Capture the cell that displays the provided text and extract its [X, Y] central coordinate. 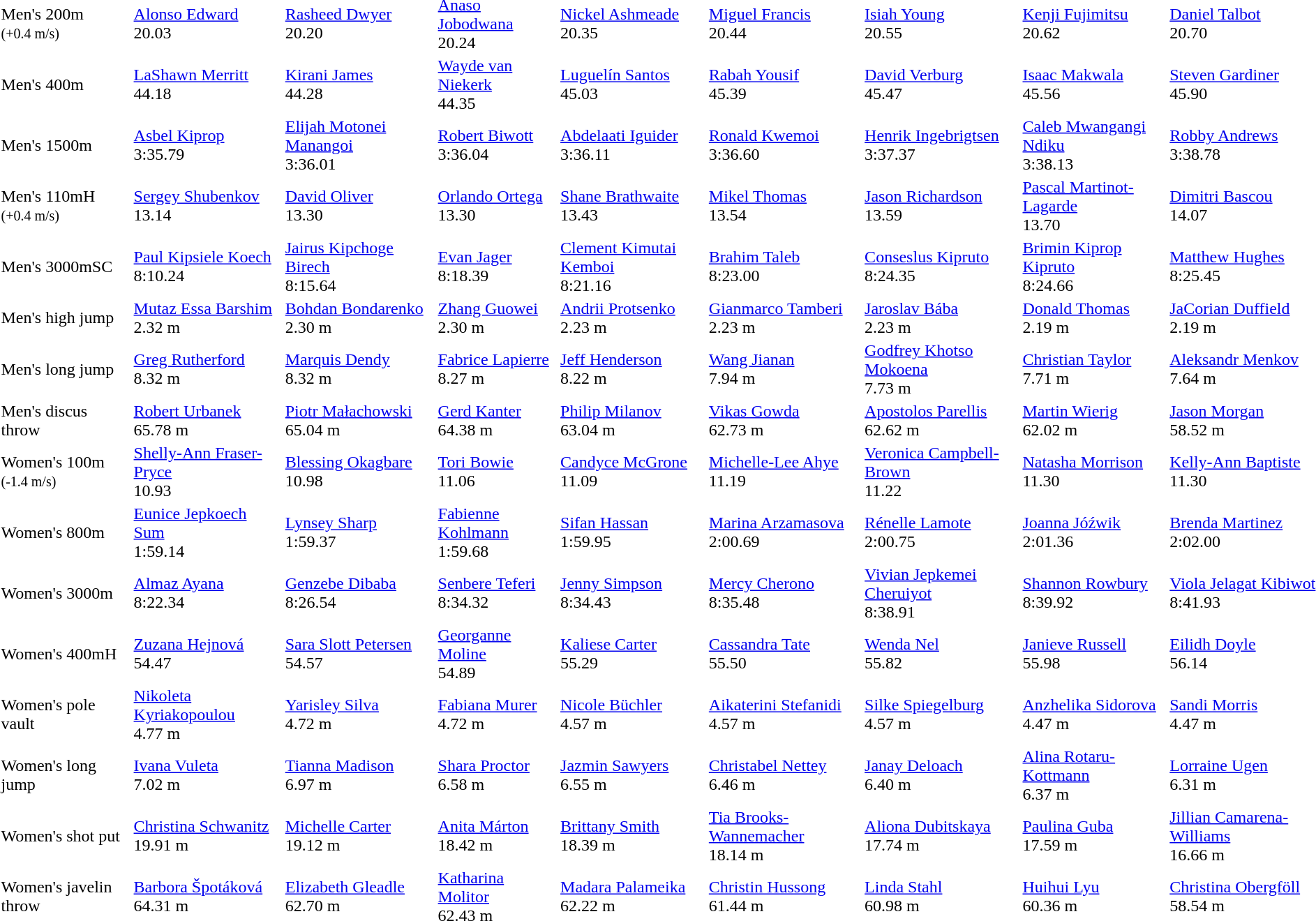
Women's 100m(-1.4 m/s) [66, 472]
Shannon Rowbury 8:39.92 [1094, 593]
Conseslus Kipruto 8:24.35 [942, 267]
Henrik Ingebrigtsen 3:37.37 [942, 145]
Wayde van Niekerk 44.35 [497, 84]
Brittany Smith 18.39 m [633, 836]
Shelly-Ann Fraser-Pryce 10.93 [207, 472]
Yarisley Silva 4.72 m [359, 714]
Men's high jump [66, 318]
Christina Schwanitz 19.91 m [207, 836]
Marina Arzamasova 2:00.69 [784, 532]
Zuzana Hejnová 54.47 [207, 654]
Martin Wierig 62.02 m [1094, 420]
Zhang Guowei 2.30 m [497, 318]
Andrii Protsenko 2.23 m [633, 318]
Janay Deloach 6.40 m [942, 775]
Women's shot put [66, 836]
Asbel Kiprop 3:35.79 [207, 145]
David Oliver 13.30 [359, 206]
Ivana Vuleta 7.02 m [207, 775]
Christabel Nettey 6.46 m [784, 775]
Ronald Kwemoi 3:36.60 [784, 145]
Jason Richardson 13.59 [942, 206]
Marquis Dendy 8.32 m [359, 369]
Jeff Henderson 8.22 m [633, 369]
Robert Biwott 3:36.04 [497, 145]
Elijah Motonei Manangoi 3:36.01 [359, 145]
Women's pole vault [66, 714]
Shane Brathwaite 13.43 [633, 206]
Mikel Thomas 13.54 [784, 206]
Aliona Dubitskaya 17.74 m [942, 836]
Wang Jianan 7.94 m [784, 369]
Caleb Mwangangi Ndiku 3:38.13 [1094, 145]
Paul Kipsiele Koech 8:10.24 [207, 267]
Robert Urbanek 65.78 m [207, 420]
Men's discus throw [66, 420]
Bohdan Bondarenko 2.30 m [359, 318]
Evan Jager 8:18.39 [497, 267]
Veronica Campbell-Brown 11.22 [942, 472]
Nicole Büchler 4.57 m [633, 714]
Philip Milanov 63.04 m [633, 420]
Men's 110mH(+0.4 m/s) [66, 206]
Mutaz Essa Barshim 2.32 m [207, 318]
LaShawn Merritt 44.18 [207, 84]
Jairus Kipchoge Birech 8:15.64 [359, 267]
Eunice Jepkoech Sum 1:59.14 [207, 532]
Cassandra Tate 55.50 [784, 654]
Fabiana Murer 4.72 m [497, 714]
Almaz Ayana 8:22.34 [207, 593]
Tianna Madison 6.97 m [359, 775]
Men's 400m [66, 84]
Rabah Yousif 45.39 [784, 84]
Shara Proctor 6.58 m [497, 775]
Isaac Makwala 45.56 [1094, 84]
Abdelaati Iguider 3:36.11 [633, 145]
Sergey Shubenkov 13.14 [207, 206]
Sara Slott Petersen 54.57 [359, 654]
Brimin Kiprop Kipruto 8:24.66 [1094, 267]
Georganne Moline 54.89 [497, 654]
Silke Spiegelburg 4.57 m [942, 714]
Natasha Morrison 11.30 [1094, 472]
Apostolos Parellis 62.62 m [942, 420]
Luguelín Santos 45.03 [633, 84]
Lynsey Sharp 1:59.37 [359, 532]
Kaliese Carter 55.29 [633, 654]
Men's long jump [66, 369]
Candyce McGrone 11.09 [633, 472]
Gianmarco Tamberi 2.23 m [784, 318]
Janieve Russell 55.98 [1094, 654]
Nikoleta Kyriakopoulou 4.77 m [207, 714]
Piotr Małachowski 65.04 m [359, 420]
Jazmin Sawyers 6.55 m [633, 775]
Godfrey Khotso Mokoena 7.73 m [942, 369]
Joanna Jóźwik 2:01.36 [1094, 532]
Alina Rotaru-Kottmann 6.37 m [1094, 775]
Michelle-Lee Ahye 11.19 [784, 472]
Mercy Cherono 8:35.48 [784, 593]
Clement Kimutai Kemboi 8:21.16 [633, 267]
Kirani James 44.28 [359, 84]
Women's 800m [66, 532]
Brahim Taleb 8:23.00 [784, 267]
Women's 3000m [66, 593]
Women's long jump [66, 775]
Jenny Simpson 8:34.43 [633, 593]
Tori Bowie 11.06 [497, 472]
Aikaterini Stefanidi 4.57 m [784, 714]
Vivian Jepkemei Cheruiyot 8:38.91 [942, 593]
Anita Márton 18.42 m [497, 836]
Rénelle Lamote 2:00.75 [942, 532]
Senbere Teferi 8:34.32 [497, 593]
Sifan Hassan 1:59.95 [633, 532]
Fabrice Lapierre 8.27 m [497, 369]
Pascal Martinot-Lagarde 13.70 [1094, 206]
Vikas Gowda 62.73 m [784, 420]
Paulina Guba 17.59 m [1094, 836]
Orlando Ortega 13.30 [497, 206]
Men's 1500m [66, 145]
Blessing Okagbare 10.98 [359, 472]
Christian Taylor 7.71 m [1094, 369]
Donald Thomas 2.19 m [1094, 318]
Men's 3000mSC [66, 267]
Jaroslav Bába 2.23 m [942, 318]
Women's 400mH [66, 654]
Gerd Kanter 64.38 m [497, 420]
Tia Brooks-Wannemacher 18.14 m [784, 836]
Wenda Nel 55.82 [942, 654]
Anzhelika Sidorova 4.47 m [1094, 714]
David Verburg 45.47 [942, 84]
Michelle Carter 19.12 m [359, 836]
Genzebe Dibaba 8:26.54 [359, 593]
Fabienne Kohlmann 1:59.68 [497, 532]
Greg Rutherford 8.32 m [207, 369]
